Identify which cell holds the provided text, then report its [X, Y] central coordinate. 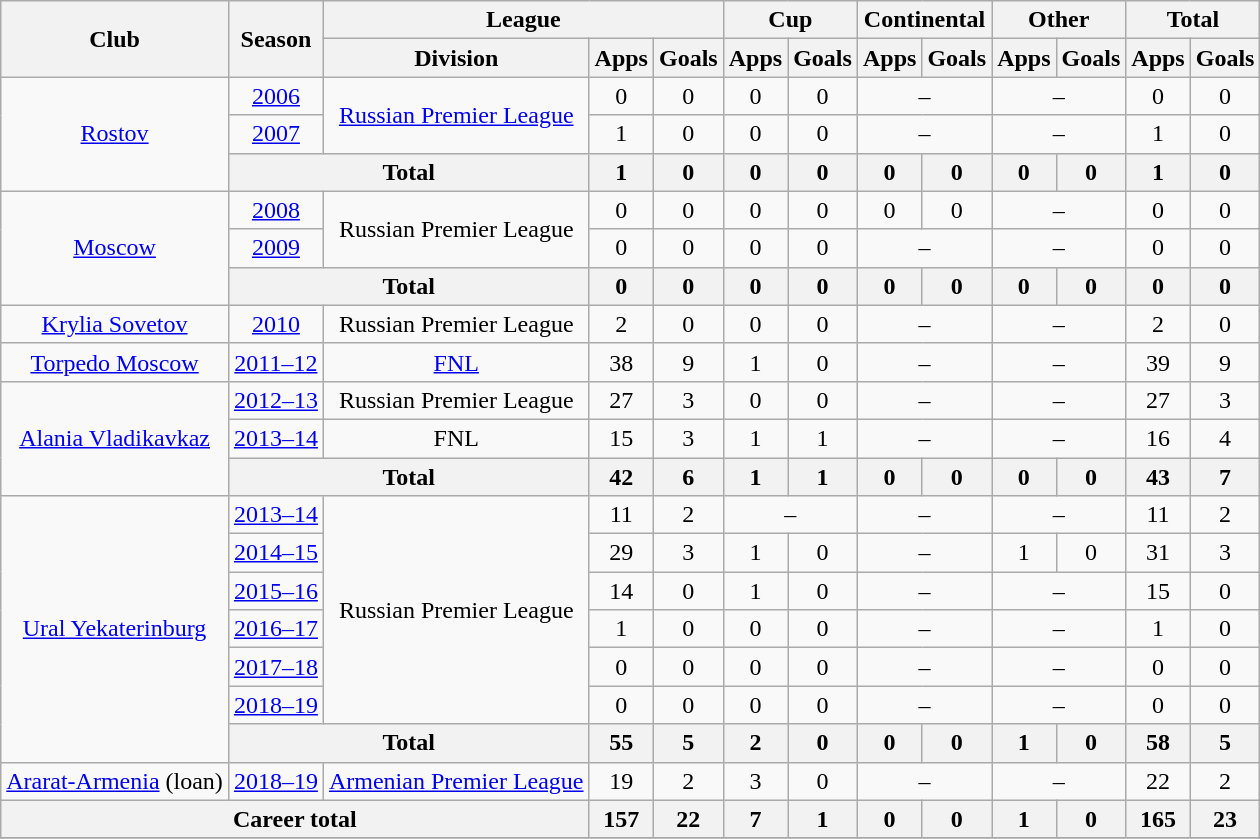
Career total [295, 819]
55 [621, 743]
Cup [790, 20]
2007 [276, 134]
6 [688, 477]
Rostov [115, 134]
2012–13 [276, 400]
165 [1158, 819]
Armenian Premier League [456, 781]
2010 [276, 324]
Continental [924, 20]
16 [1158, 438]
League [523, 20]
2015–16 [276, 591]
Ural Yekaterinburg [115, 629]
Moscow [115, 248]
38 [621, 362]
2016–17 [276, 629]
2017–18 [276, 667]
2011–12 [276, 362]
23 [1225, 819]
Alania Vladikavkaz [115, 438]
Ararat-Armenia (loan) [115, 781]
58 [1158, 743]
4 [1225, 438]
157 [621, 819]
2008 [276, 210]
14 [621, 591]
Season [276, 39]
31 [1158, 553]
42 [621, 477]
2009 [276, 248]
39 [1158, 362]
43 [1158, 477]
Krylia Sovetov [115, 324]
Division [456, 58]
2006 [276, 96]
19 [621, 781]
Club [115, 39]
Other [1059, 20]
29 [621, 553]
2014–15 [276, 553]
Torpedo Moscow [115, 362]
